Return the [X, Y] coordinate for the center point of the cell that contains the specified text.  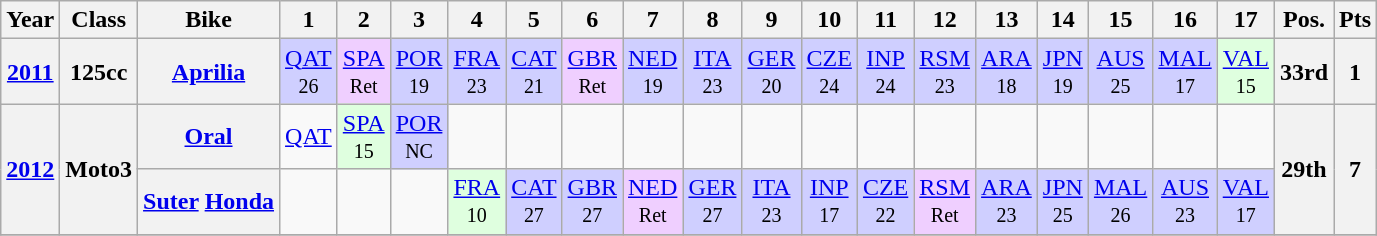
NED19 [652, 72]
11 [885, 20]
VAL17 [1246, 202]
VAL15 [1246, 72]
NEDRet [652, 202]
FRA10 [477, 202]
MAL17 [1185, 72]
10 [829, 20]
33rd [1304, 72]
4 [477, 20]
Class [99, 20]
INP24 [885, 72]
3 [419, 20]
SPARet [364, 72]
JPN25 [1062, 202]
AUS25 [1120, 72]
QAT [309, 136]
Suter Honda [209, 202]
GBRRet [592, 72]
2 [364, 20]
Year [30, 20]
GER27 [712, 202]
QAT26 [309, 72]
Aprilia [209, 72]
Oral [209, 136]
12 [945, 20]
14 [1062, 20]
15 [1120, 20]
17 [1246, 20]
MAL26 [1120, 202]
29th [1304, 169]
13 [1007, 20]
GER20 [772, 72]
125cc [99, 72]
PORNC [419, 136]
Bike [209, 20]
8 [712, 20]
5 [534, 20]
2011 [30, 72]
CZE24 [829, 72]
FRA23 [477, 72]
POR19 [419, 72]
ARA23 [1007, 202]
Pos. [1304, 20]
Pts [1356, 20]
6 [592, 20]
ARA18 [1007, 72]
RSM23 [945, 72]
AUS23 [1185, 202]
CAT27 [534, 202]
Moto3 [99, 169]
CAT21 [534, 72]
JPN19 [1062, 72]
16 [1185, 20]
RSMRet [945, 202]
INP17 [829, 202]
GBR27 [592, 202]
SPA15 [364, 136]
2012 [30, 169]
CZE22 [885, 202]
9 [772, 20]
